Output the [X, Y] coordinate of the center of the cell containing the given text.  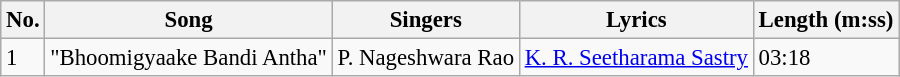
P. Nageshwara Rao [426, 58]
Length (m:ss) [826, 20]
1 [23, 58]
Lyrics [636, 20]
Song [188, 20]
K. R. Seetharama Sastry [636, 58]
"Bhoomigyaake Bandi Antha" [188, 58]
No. [23, 20]
Singers [426, 20]
03:18 [826, 58]
